Return the (x, y) coordinate for the center point of the cell that contains the specified text.  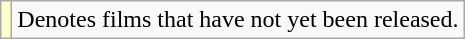
Denotes films that have not yet been released. (238, 20)
